Extract the [x, y] coordinate from the center of the cell holding the provided text.  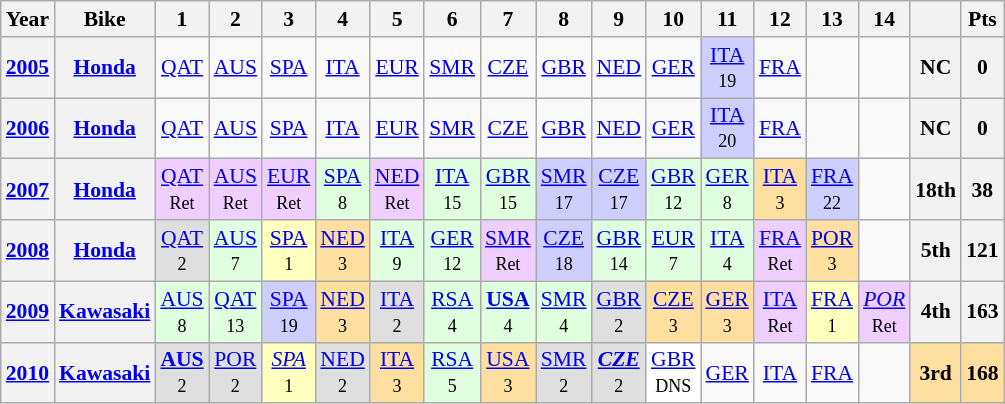
RSA5 [452, 372]
1 [182, 19]
GBR15 [508, 190]
14 [884, 19]
GBRDNS [674, 372]
11 [728, 19]
SPA19 [288, 312]
ITA20 [728, 128]
FRA1 [832, 312]
AUS7 [236, 250]
USA3 [508, 372]
3 [288, 19]
ITA15 [452, 190]
RSA4 [452, 312]
GBR14 [618, 250]
GBR12 [674, 190]
NEDRet [397, 190]
8 [564, 19]
168 [982, 372]
GER3 [728, 312]
GER12 [452, 250]
GER8 [728, 190]
38 [982, 190]
ITA19 [728, 68]
163 [982, 312]
6 [452, 19]
AUS2 [182, 372]
ITA2 [397, 312]
4th [936, 312]
2 [236, 19]
2008 [28, 250]
2006 [28, 128]
5th [936, 250]
7 [508, 19]
3rd [936, 372]
18th [936, 190]
2009 [28, 312]
2010 [28, 372]
SMRRet [508, 250]
4 [342, 19]
2007 [28, 190]
USA4 [508, 312]
CZE18 [564, 250]
9 [618, 19]
QAT13 [236, 312]
CZE2 [618, 372]
Bike [104, 19]
ITARet [780, 312]
EURRet [288, 190]
SMR17 [564, 190]
ITA9 [397, 250]
AUSRet [236, 190]
QAT2 [182, 250]
PORRet [884, 312]
12 [780, 19]
10 [674, 19]
POR2 [236, 372]
FRARet [780, 250]
CZE17 [618, 190]
Year [28, 19]
SPA8 [342, 190]
Pts [982, 19]
FRA22 [832, 190]
121 [982, 250]
2005 [28, 68]
QATRet [182, 190]
13 [832, 19]
ITA4 [728, 250]
CZE3 [674, 312]
5 [397, 19]
POR3 [832, 250]
NED2 [342, 372]
EUR7 [674, 250]
AUS8 [182, 312]
SMR2 [564, 372]
SMR4 [564, 312]
GBR2 [618, 312]
